Detect which cell encompasses the target text, then output its (X, Y) center coordinate. 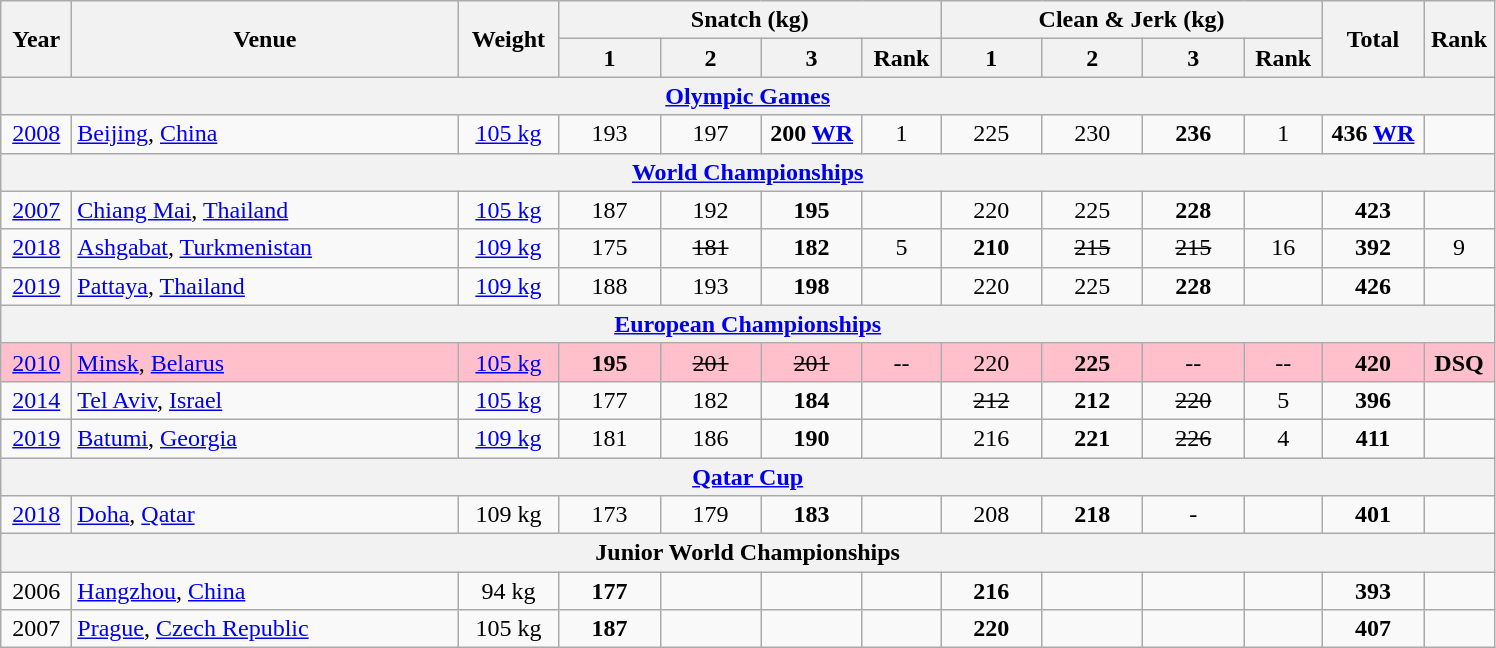
Minsk, Belarus (265, 362)
236 (1194, 134)
Junior World Championships (748, 553)
393 (1372, 591)
407 (1372, 629)
Batumi, Georgia (265, 438)
183 (812, 515)
396 (1372, 400)
436 WR (1372, 134)
184 (812, 400)
Doha, Qatar (265, 515)
2014 (36, 400)
Year (36, 39)
Tel Aviv, Israel (265, 400)
Prague, Czech Republic (265, 629)
Weight (508, 39)
200 WR (812, 134)
392 (1372, 248)
221 (1092, 438)
2008 (36, 134)
Total (1372, 39)
Chiang Mai, Thailand (265, 210)
190 (812, 438)
2006 (36, 591)
Olympic Games (748, 96)
208 (992, 515)
4 (1284, 438)
16 (1284, 248)
426 (1372, 286)
210 (992, 248)
423 (1372, 210)
401 (1372, 515)
420 (1372, 362)
179 (710, 515)
Clean & Jerk (kg) (1132, 20)
197 (710, 134)
226 (1194, 438)
Hangzhou, China (265, 591)
Pattaya, Thailand (265, 286)
Beijing, China (265, 134)
94 kg (508, 591)
2010 (36, 362)
Snatch (kg) (750, 20)
198 (812, 286)
411 (1372, 438)
World Championships (748, 172)
9 (1460, 248)
Ashgabat, Turkmenistan (265, 248)
DSQ (1460, 362)
192 (710, 210)
European Championships (748, 324)
186 (710, 438)
218 (1092, 515)
Venue (265, 39)
175 (610, 248)
188 (610, 286)
230 (1092, 134)
173 (610, 515)
- (1194, 515)
Qatar Cup (748, 477)
